Output the [x, y] coordinate of the center of the cell containing the given text.  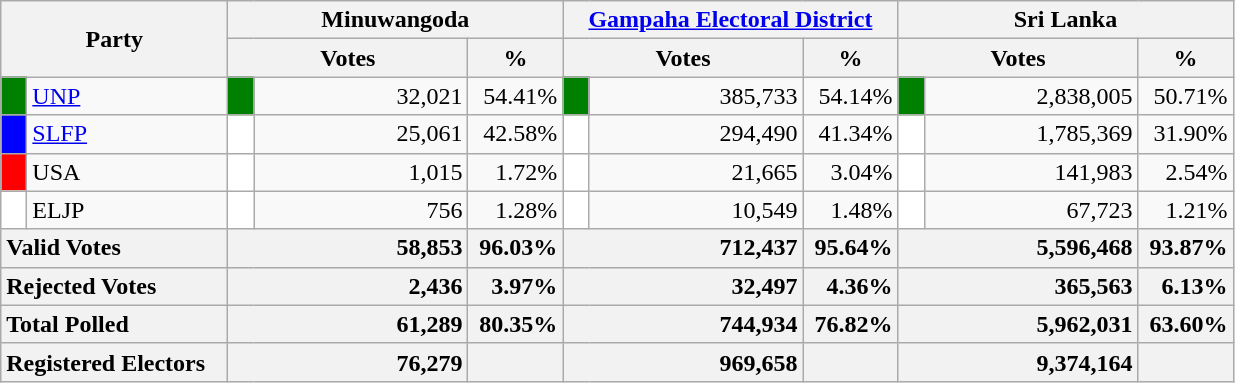
141,983 [1031, 172]
1.21% [1186, 210]
ELJP [128, 210]
54.41% [516, 96]
3.04% [850, 172]
385,733 [696, 96]
Registered Electors [114, 362]
32,497 [683, 286]
50.71% [1186, 96]
1,785,369 [1031, 134]
3.97% [516, 286]
31.90% [1186, 134]
USA [128, 172]
76,279 [348, 362]
96.03% [516, 248]
5,596,468 [1018, 248]
365,563 [1018, 286]
42.58% [516, 134]
95.64% [850, 248]
54.14% [850, 96]
712,437 [683, 248]
2,838,005 [1031, 96]
63.60% [1186, 324]
32,021 [361, 96]
Total Polled [114, 324]
41.34% [850, 134]
744,934 [683, 324]
6.13% [1186, 286]
Rejected Votes [114, 286]
25,061 [361, 134]
Minuwangoda [396, 20]
Gampaha Electoral District [730, 20]
UNP [128, 96]
58,853 [348, 248]
61,289 [348, 324]
9,374,164 [1018, 362]
2,436 [348, 286]
294,490 [696, 134]
4.36% [850, 286]
Sri Lanka [1066, 20]
Valid Votes [114, 248]
1.28% [516, 210]
93.87% [1186, 248]
2.54% [1186, 172]
67,723 [1031, 210]
SLFP [128, 134]
5,962,031 [1018, 324]
1,015 [361, 172]
1.72% [516, 172]
Party [114, 39]
10,549 [696, 210]
80.35% [516, 324]
21,665 [696, 172]
756 [361, 210]
1.48% [850, 210]
969,658 [683, 362]
76.82% [850, 324]
